Pinpoint the cell where the given text exists, returning its (X, Y) midpoint coordinate. 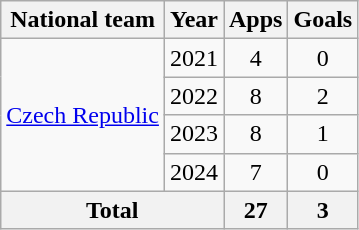
3 (323, 210)
4 (256, 58)
2021 (194, 58)
National team (83, 20)
Total (112, 210)
2 (323, 96)
Czech Republic (83, 115)
1 (323, 134)
27 (256, 210)
Year (194, 20)
2022 (194, 96)
2023 (194, 134)
2024 (194, 172)
Goals (323, 20)
Apps (256, 20)
7 (256, 172)
